Return the [X, Y] coordinate for the center point of the cell that contains the specified text.  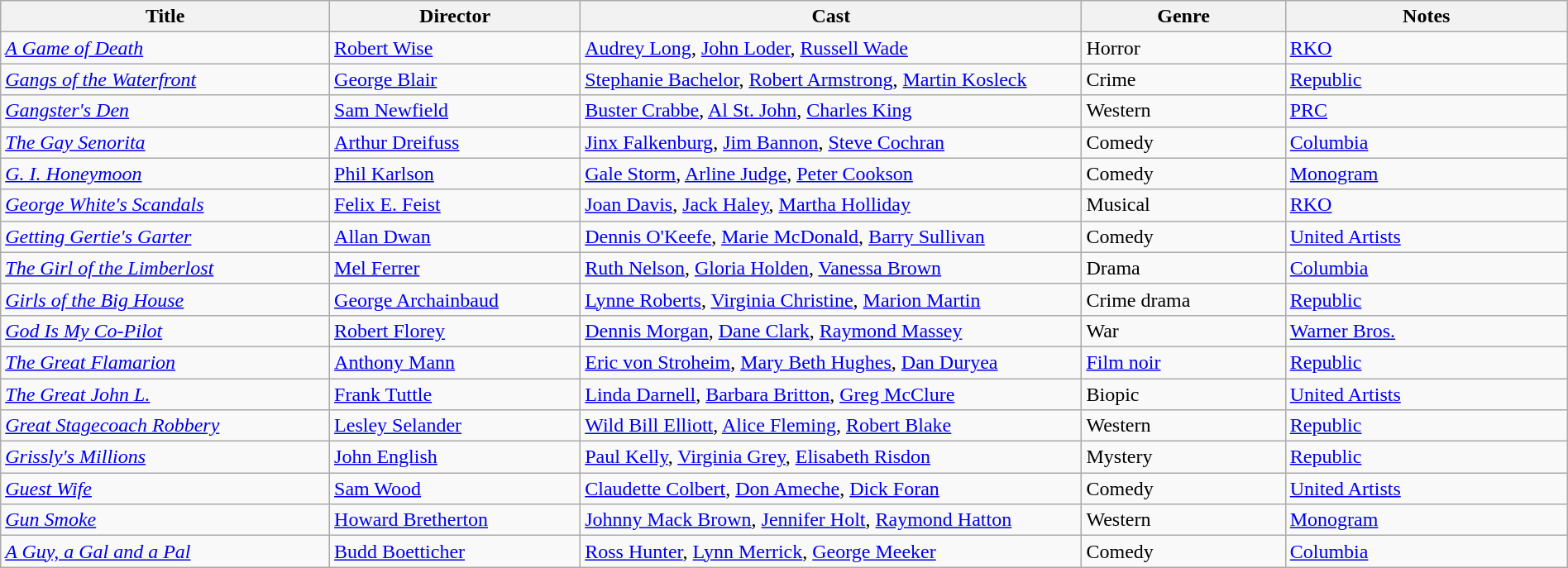
Howard Bretherton [455, 520]
Girls of the Big House [165, 299]
Johnny Mack Brown, Jennifer Holt, Raymond Hatton [831, 520]
Crime drama [1183, 299]
Horror [1183, 48]
God Is My Co-Pilot [165, 331]
Dennis Morgan, Dane Clark, Raymond Massey [831, 331]
Great Stagecoach Robbery [165, 426]
Getting Gertie's Garter [165, 236]
Crime [1183, 79]
Sam Newfield [455, 111]
Paul Kelly, Virginia Grey, Elisabeth Risdon [831, 457]
Eric von Stroheim, Mary Beth Hughes, Dan Duryea [831, 362]
War [1183, 331]
Drama [1183, 268]
Frank Tuttle [455, 394]
George Blair [455, 79]
Stephanie Bachelor, Robert Armstrong, Martin Kosleck [831, 79]
Warner Bros. [1426, 331]
The Great Flamarion [165, 362]
Biopic [1183, 394]
Gun Smoke [165, 520]
Robert Wise [455, 48]
Cast [831, 17]
Phil Karlson [455, 174]
Budd Boetticher [455, 551]
Gangs of the Waterfront [165, 79]
Robert Florey [455, 331]
Gale Storm, Arline Judge, Peter Cookson [831, 174]
Guest Wife [165, 489]
Dennis O'Keefe, Marie McDonald, Barry Sullivan [831, 236]
Buster Crabbe, Al St. John, Charles King [831, 111]
The Girl of the Limberlost [165, 268]
Jinx Falkenburg, Jim Bannon, Steve Cochran [831, 142]
G. I. Honeymoon [165, 174]
Musical [1183, 205]
John English [455, 457]
Title [165, 17]
Joan Davis, Jack Haley, Martha Holliday [831, 205]
A Guy, a Gal and a Pal [165, 551]
A Game of Death [165, 48]
George Archainbaud [455, 299]
Mel Ferrer [455, 268]
Felix E. Feist [455, 205]
Wild Bill Elliott, Alice Fleming, Robert Blake [831, 426]
Arthur Dreifuss [455, 142]
PRC [1426, 111]
Sam Wood [455, 489]
Gangster's Den [165, 111]
Notes [1426, 17]
Director [455, 17]
Anthony Mann [455, 362]
Genre [1183, 17]
The Gay Senorita [165, 142]
Claudette Colbert, Don Ameche, Dick Foran [831, 489]
Allan Dwan [455, 236]
George White's Scandals [165, 205]
The Great John L. [165, 394]
Ross Hunter, Lynn Merrick, George Meeker [831, 551]
Audrey Long, John Loder, Russell Wade [831, 48]
Lesley Selander [455, 426]
Linda Darnell, Barbara Britton, Greg McClure [831, 394]
Ruth Nelson, Gloria Holden, Vanessa Brown [831, 268]
Lynne Roberts, Virginia Christine, Marion Martin [831, 299]
Film noir [1183, 362]
Mystery [1183, 457]
Grissly's Millions [165, 457]
